Locate the cell with the specified text and output its (X, Y) center coordinate. 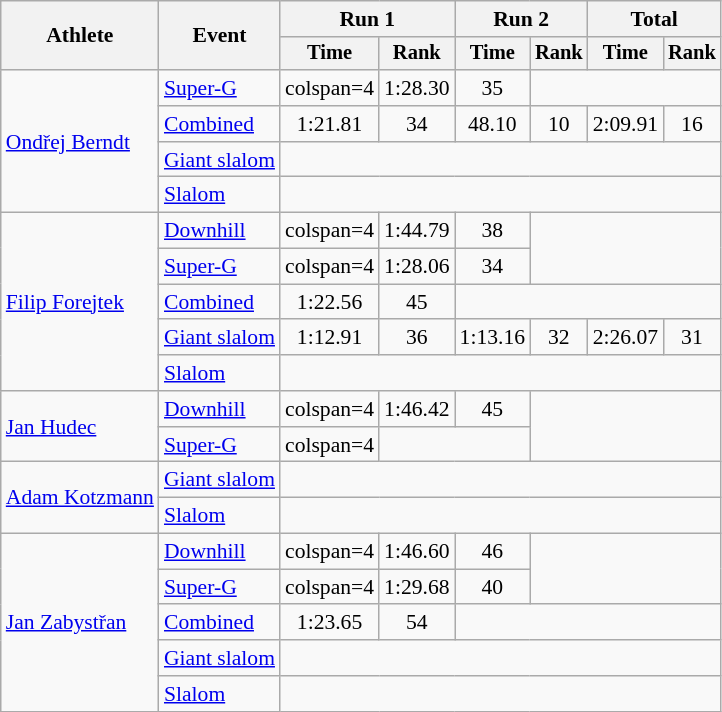
Run 1 (368, 19)
16 (692, 124)
Athlete (80, 36)
1:13.16 (492, 338)
Run 2 (522, 19)
1:28.06 (416, 267)
32 (559, 338)
1:44.79 (416, 231)
Jan Hudec (80, 426)
1:28.30 (416, 88)
Ondřej Berndt (80, 141)
35 (492, 88)
38 (492, 231)
Event (220, 36)
54 (416, 623)
1:12.91 (330, 338)
1:23.65 (330, 623)
1:21.81 (330, 124)
46 (492, 552)
2:26.07 (626, 338)
10 (559, 124)
Jan Zabystřan (80, 623)
1:29.68 (416, 587)
Total (654, 19)
Filip Forejtek (80, 302)
1:46.60 (416, 552)
40 (492, 587)
1:46.42 (416, 409)
2:09.91 (626, 124)
36 (416, 338)
1:22.56 (330, 302)
Adam Kotzmann (80, 498)
31 (692, 338)
48.10 (492, 124)
